Extract the [X, Y] coordinate from the center of the cell holding the provided text.  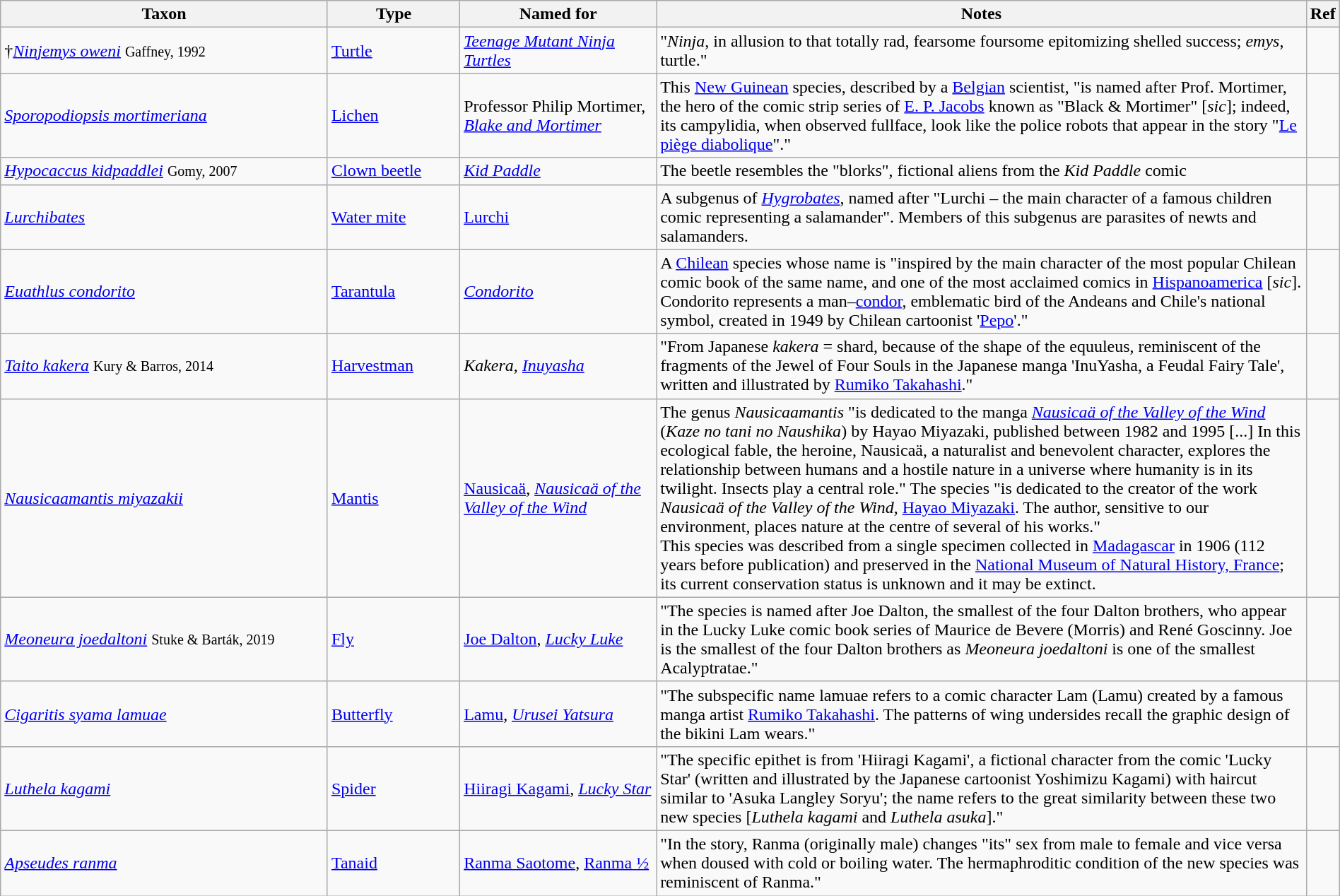
Lurchibates [164, 217]
Joe Dalton, Lucky Luke [558, 639]
†Ninjemys oweni Gaffney, 1992 [164, 51]
Taito kakera Kury & Barros, 2014 [164, 366]
Tarantula [393, 291]
Ranma Saotome, Ranma ½ [558, 863]
Kid Paddle [558, 171]
Sporopodiopsis mortimeriana [164, 116]
Taxon [164, 14]
Condorito [558, 291]
Teenage Mutant Ninja Turtles [558, 51]
Apseudes ranma [164, 863]
Turtle [393, 51]
Spider [393, 789]
Meoneura joedaltoni Stuke & Barták, 2019 [164, 639]
Luthela kagami [164, 789]
Notes [982, 14]
Named for [558, 14]
Lichen [393, 116]
Tanaid [393, 863]
Butterfly [393, 714]
Fly [393, 639]
Hiiragi Kagami, Lucky Star [558, 789]
Type [393, 14]
Professor Philip Mortimer, Blake and Mortimer [558, 116]
Ref [1323, 14]
Water mite [393, 217]
Cigaritis syama lamuae [164, 714]
Nausicaamantis miyazakii [164, 497]
Hypocaccus kidpaddlei Gomy, 2007 [164, 171]
Nausicaä, Nausicaä of the Valley of the Wind [558, 497]
Mantis [393, 497]
"Ninja, in allusion to that totally rad, fearsome foursome epitomizing shelled success; emys, turtle." [982, 51]
Harvestman [393, 366]
The beetle resembles the "blorks", fictional aliens from the Kid Paddle comic [982, 171]
Lamu, Urusei Yatsura [558, 714]
Kakera, Inuyasha [558, 366]
Lurchi [558, 217]
Clown beetle [393, 171]
Euathlus condorito [164, 291]
